Find where the given text appears and provide that cell's center as [x, y] coordinate. 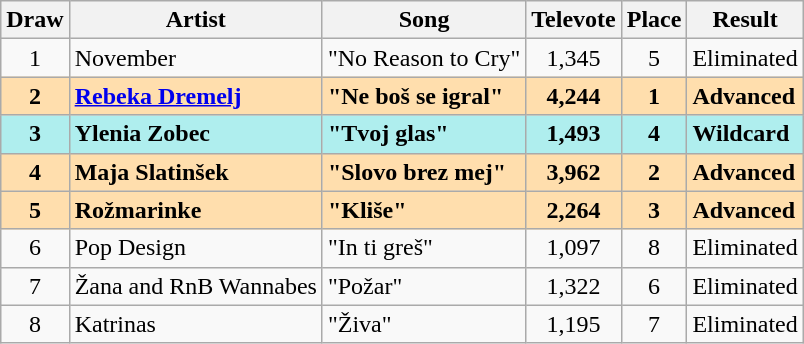
Maja Slatinšek [196, 172]
"No Reason to Cry" [424, 58]
Draw [35, 20]
3,962 [574, 172]
Wildcard [745, 134]
Žana and RnB Wannabes [196, 286]
"Slovo brez mej" [424, 172]
Artist [196, 20]
"Živa" [424, 324]
1,493 [574, 134]
Pop Design [196, 248]
1,097 [574, 248]
Song [424, 20]
Result [745, 20]
1,195 [574, 324]
November [196, 58]
Televote [574, 20]
"Ne boš se igral" [424, 96]
Rožmarinke [196, 210]
1,322 [574, 286]
"Kliše" [424, 210]
Rebeka Dremelj [196, 96]
"Požar" [424, 286]
"Tvoj glas" [424, 134]
4,244 [574, 96]
Place [654, 20]
2,264 [574, 210]
Ylenia Zobec [196, 134]
1,345 [574, 58]
"In ti greš" [424, 248]
Katrinas [196, 324]
